Find where the given text appears and provide that cell's center as (X, Y) coordinate. 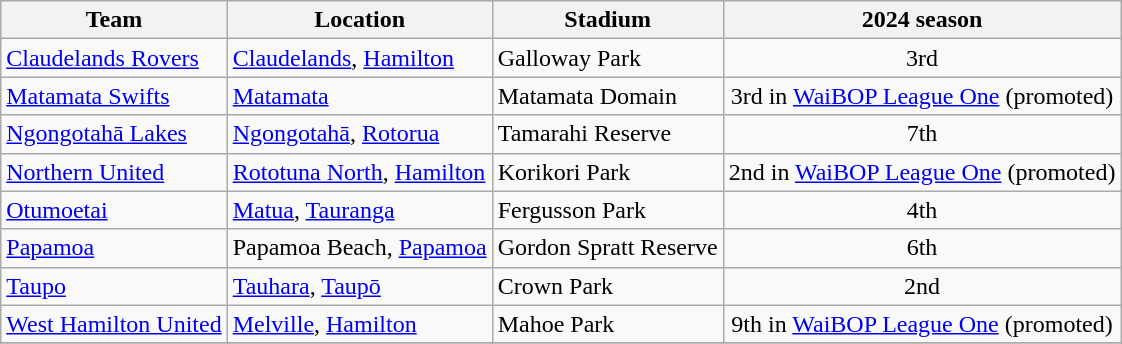
9th in WaiBOP League One (promoted) (922, 324)
Tamarahi Reserve (608, 134)
2nd in WaiBOP League One (promoted) (922, 172)
Matamata (360, 96)
Location (360, 20)
6th (922, 248)
Mahoe Park (608, 324)
Gordon Spratt Reserve (608, 248)
Galloway Park (608, 58)
2024 season (922, 20)
Korikori Park (608, 172)
West Hamilton United (114, 324)
3rd in WaiBOP League One (promoted) (922, 96)
Fergusson Park (608, 210)
Otumoetai (114, 210)
Ngongotahā, Rotorua (360, 134)
Ngongotahā Lakes (114, 134)
Papamoa Beach, Papamoa (360, 248)
Claudelands, Hamilton (360, 58)
Rototuna North, Hamilton (360, 172)
Team (114, 20)
Tauhara, Taupō (360, 286)
Melville, Hamilton (360, 324)
Taupo (114, 286)
7th (922, 134)
Northern United (114, 172)
2nd (922, 286)
4th (922, 210)
Crown Park (608, 286)
Stadium (608, 20)
Matua, Tauranga (360, 210)
Matamata Domain (608, 96)
Papamoa (114, 248)
3rd (922, 58)
Matamata Swifts (114, 96)
Claudelands Rovers (114, 58)
